Detect which cell encompasses the target text, then output its [X, Y] center coordinate. 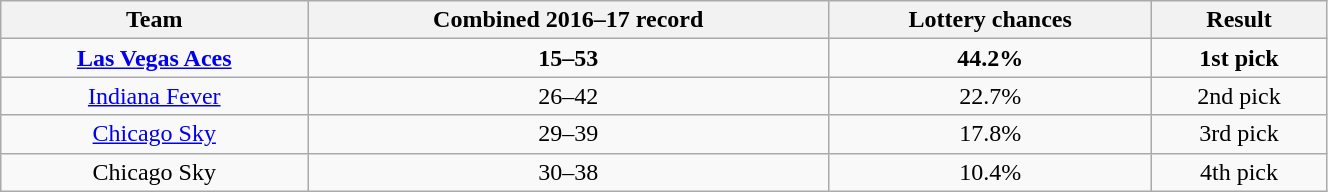
22.7% [990, 96]
4th pick [1240, 172]
26–42 [568, 96]
1st pick [1240, 58]
17.8% [990, 134]
44.2% [990, 58]
Combined 2016–17 record [568, 20]
30–38 [568, 172]
Result [1240, 20]
Las Vegas Aces [154, 58]
3rd pick [1240, 134]
Team [154, 20]
Indiana Fever [154, 96]
2nd pick [1240, 96]
10.4% [990, 172]
15–53 [568, 58]
Lottery chances [990, 20]
29–39 [568, 134]
